Determine the [X, Y] coordinate at the center of the cell enclosing the given text.  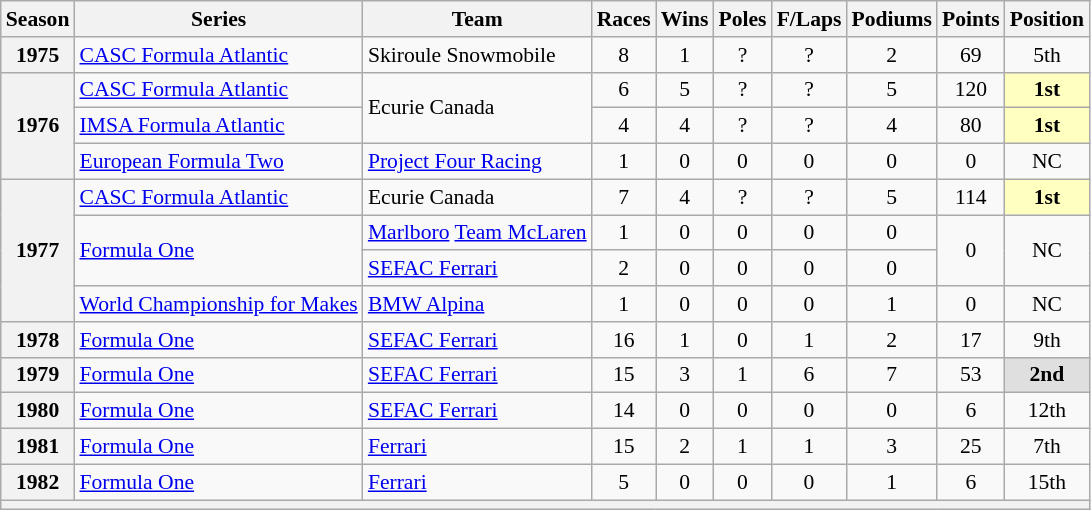
Wins [685, 19]
14 [624, 411]
9th [1047, 340]
F/Laps [810, 19]
15th [1047, 482]
1975 [38, 55]
Races [624, 19]
1981 [38, 447]
7th [1047, 447]
1978 [38, 340]
BMW Alpina [478, 304]
1977 [38, 250]
114 [971, 197]
Project Four Racing [478, 162]
Season [38, 19]
17 [971, 340]
Marlboro Team McLaren [478, 233]
1979 [38, 375]
69 [971, 55]
Poles [742, 19]
80 [971, 126]
Position [1047, 19]
Skiroule Snowmobile [478, 55]
2nd [1047, 375]
16 [624, 340]
25 [971, 447]
Series [218, 19]
5th [1047, 55]
European Formula Two [218, 162]
Podiums [892, 19]
World Championship for Makes [218, 304]
8 [624, 55]
120 [971, 90]
IMSA Formula Atlantic [218, 126]
Team [478, 19]
1982 [38, 482]
1980 [38, 411]
53 [971, 375]
1976 [38, 126]
Points [971, 19]
12th [1047, 411]
